Determine the [x, y] coordinate at the center of the cell enclosing the given text.  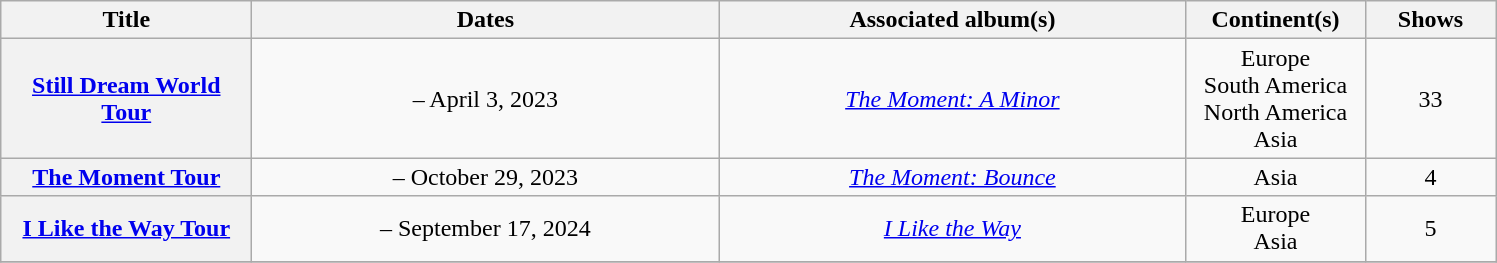
4 [1430, 177]
The Moment: Bounce [952, 177]
Asia [1276, 177]
The Moment Tour [126, 177]
– April 3, 2023 [486, 98]
Title [126, 20]
Still Dream World Tour [126, 98]
– October 29, 2023 [486, 177]
I Like the Way [952, 228]
Continent(s) [1276, 20]
33 [1430, 98]
Dates [486, 20]
Associated album(s) [952, 20]
EuropeAsia [1276, 228]
I Like the Way Tour [126, 228]
5 [1430, 228]
The Moment: A Minor [952, 98]
– September 17, 2024 [486, 228]
Shows [1430, 20]
EuropeSouth AmericaNorth AmericaAsia [1276, 98]
